For the text-containing cell, return its midpoint in (x, y) coordinate format. 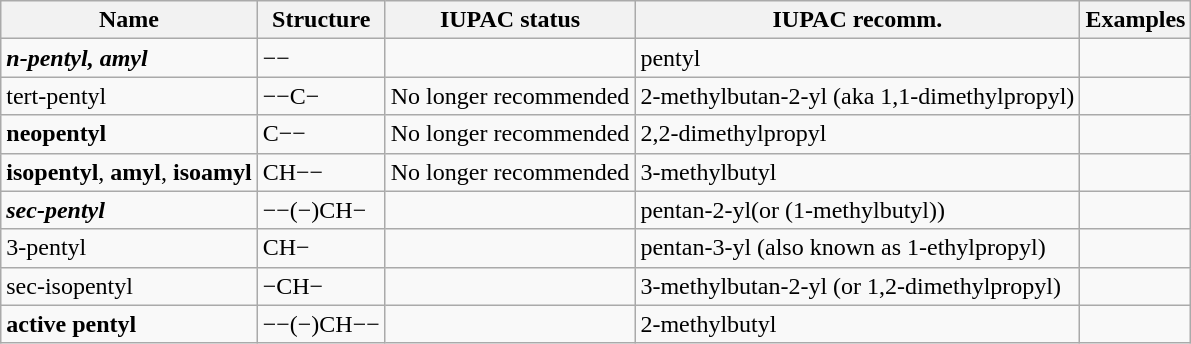
2,2-dimethylpropyl (858, 134)
tert-pentyl (129, 96)
−−C− (321, 96)
IUPAC recomm. (858, 20)
n-pentyl, amyl (129, 58)
CH−− (321, 172)
−− (321, 58)
active pentyl (129, 324)
pentan-3-yl (also known as 1-ethylpropyl) (858, 248)
C−− (321, 134)
−−(−)CH− (321, 210)
pentyl (858, 58)
Name (129, 20)
Examples (1136, 20)
3-pentyl (129, 248)
3-methylbutan-2-yl (or 1,2-dimethylpropyl) (858, 286)
isopentyl, amyl, isoamyl (129, 172)
pentan-2-yl(or (1-methylbutyl)) (858, 210)
sec-pentyl (129, 210)
Structure (321, 20)
2-methylbutan-2-yl (aka 1,1-dimethylpropyl) (858, 96)
−−(−)CH−− (321, 324)
3-methylbutyl (858, 172)
2-methylbutyl (858, 324)
CH− (321, 248)
−CH− (321, 286)
IUPAC status (510, 20)
neopentyl (129, 134)
sec-isopentyl (129, 286)
